Find where the given text appears and provide that cell's center as [X, Y] coordinate. 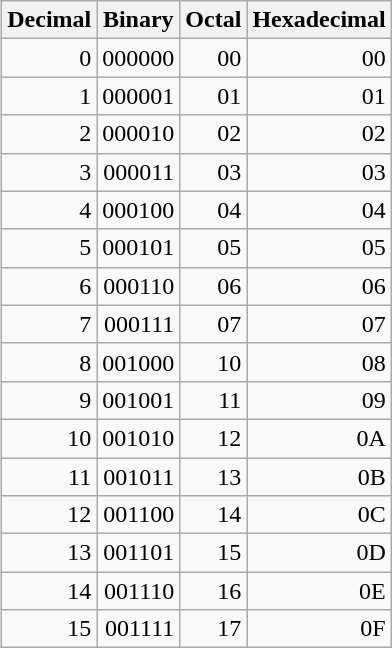
Hexadecimal [319, 20]
001110 [138, 591]
2 [50, 134]
Decimal [50, 20]
001111 [138, 629]
6 [50, 286]
000100 [138, 210]
4 [50, 210]
001101 [138, 553]
000111 [138, 324]
001011 [138, 477]
001001 [138, 400]
0C [319, 515]
0F [319, 629]
5 [50, 248]
9 [50, 400]
08 [319, 362]
1 [50, 96]
0A [319, 438]
001100 [138, 515]
3 [50, 172]
000010 [138, 134]
7 [50, 324]
16 [214, 591]
Binary [138, 20]
0D [319, 553]
000101 [138, 248]
0B [319, 477]
001010 [138, 438]
Octal [214, 20]
09 [319, 400]
000110 [138, 286]
001000 [138, 362]
0E [319, 591]
0 [50, 58]
17 [214, 629]
8 [50, 362]
000011 [138, 172]
000000 [138, 58]
000001 [138, 96]
